Provide the (x, y) coordinate of the cell's center where the given text is located.  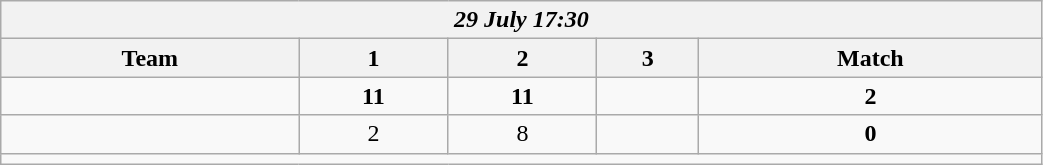
Team (150, 58)
0 (870, 134)
3 (648, 58)
1 (374, 58)
8 (522, 134)
29 July 17:30 (522, 20)
Match (870, 58)
